Identify which cell holds the provided text, then report its [x, y] central coordinate. 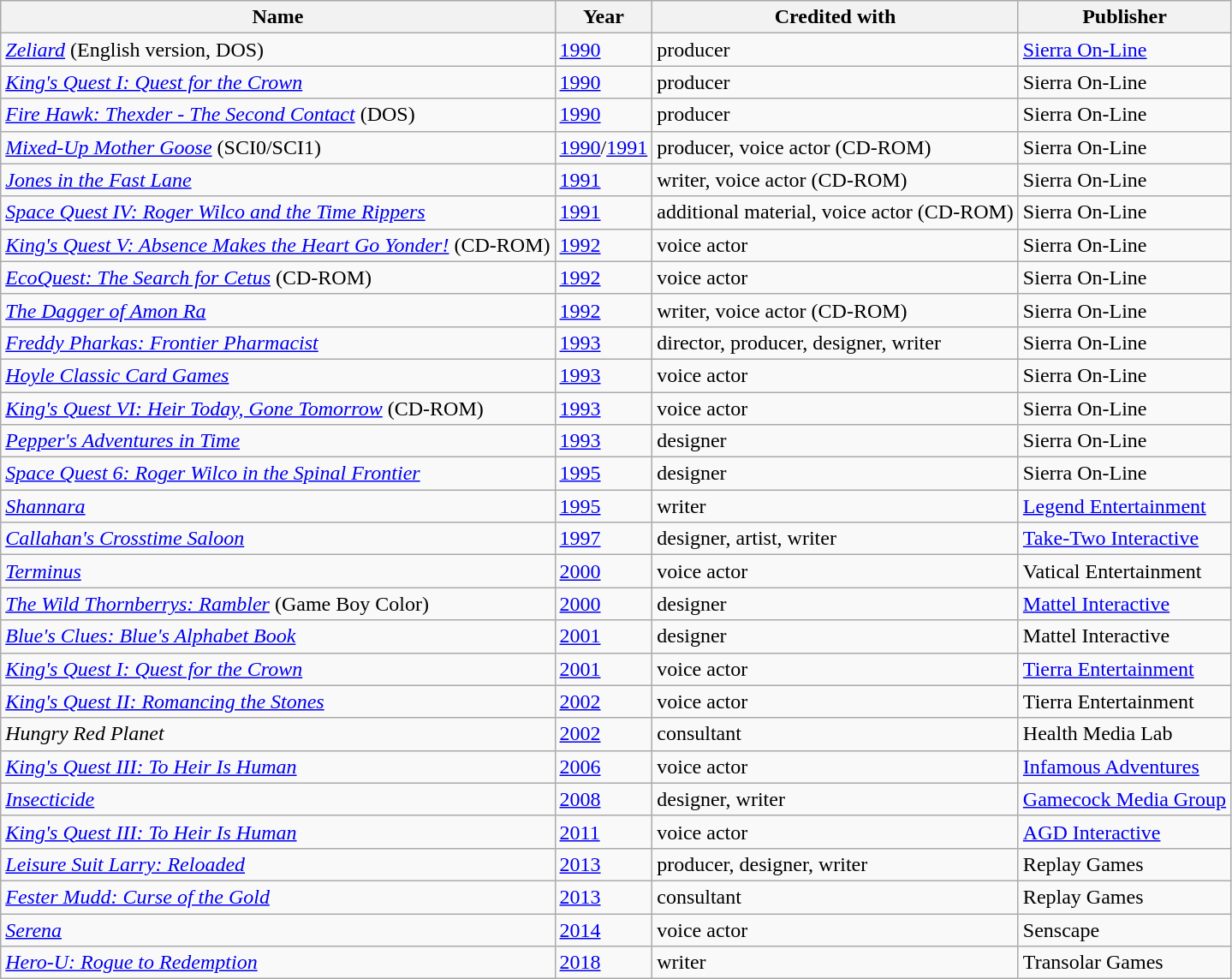
Fester Mudd: Curse of the Gold [277, 897]
designer, writer [836, 799]
Fire Hawk: Thexder - The Second Contact (DOS) [277, 115]
Zeliard (English version, DOS) [277, 50]
Hungry Red Planet [277, 734]
2018 [604, 963]
Serena [277, 929]
Senscape [1124, 929]
Vatical Entertainment [1124, 571]
Space Quest 6: Roger Wilco in the Spinal Frontier [277, 474]
Freddy Pharkas: Frontier Pharmacist [277, 343]
Gamecock Media Group [1124, 799]
Terminus [277, 571]
director, producer, designer, writer [836, 343]
Jones in the Fast Lane [277, 180]
AGD Interactive [1124, 832]
Leisure Suit Larry: Reloaded [277, 864]
designer, artist, writer [836, 539]
producer, voice actor (CD-ROM) [836, 147]
1997 [604, 539]
Take-Two Interactive [1124, 539]
Insecticide [277, 799]
Mixed-Up Mother Goose (SCI0/SCI1) [277, 147]
Health Media Lab [1124, 734]
Hoyle Classic Card Games [277, 375]
Pepper's Adventures in Time [277, 441]
Transolar Games [1124, 963]
King's Quest VI: Heir Today, Gone Tomorrow (CD-ROM) [277, 409]
2008 [604, 799]
Infamous Adventures [1124, 767]
2006 [604, 767]
2014 [604, 929]
The Wild Thornberrys: Rambler (Game Boy Color) [277, 604]
Name [277, 17]
King's Quest V: Absence Makes the Heart Go Yonder! (CD-ROM) [277, 245]
1990/1991 [604, 147]
The Dagger of Amon Ra [277, 310]
Shannara [277, 506]
Hero-U: Rogue to Redemption [277, 963]
EcoQuest: The Search for Cetus (CD-ROM) [277, 278]
King's Quest II: Romancing the Stones [277, 701]
Space Quest IV: Roger Wilco and the Time Rippers [277, 212]
Year [604, 17]
Callahan's Crosstime Saloon [277, 539]
Publisher [1124, 17]
producer, designer, writer [836, 864]
Legend Entertainment [1124, 506]
additional material, voice actor (CD-ROM) [836, 212]
Blue's Clues: Blue's Alphabet Book [277, 636]
2011 [604, 832]
Credited with [836, 17]
